Provide the [X, Y] coordinate of the cell's center where the given text is located.  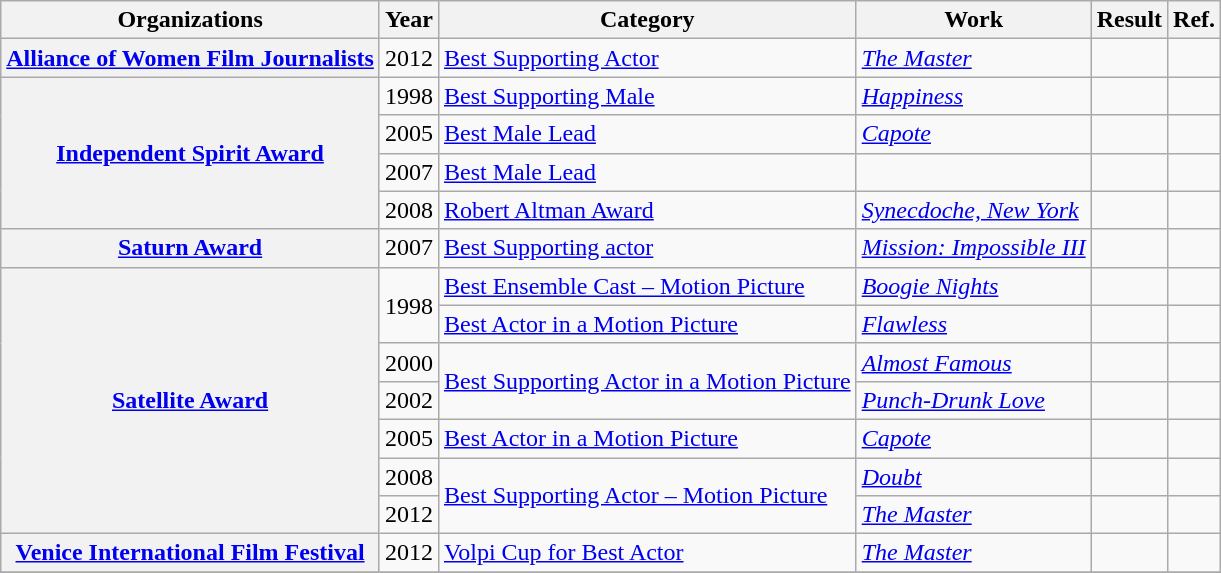
Robert Altman Award [647, 210]
Flawless [974, 324]
Volpi Cup for Best Actor [647, 553]
Synecdoche, New York [974, 210]
Year [408, 20]
Boogie Nights [974, 286]
2002 [408, 400]
Best Supporting Male [647, 96]
2000 [408, 362]
Best Supporting Actor – Motion Picture [647, 496]
Doubt [974, 477]
Best Ensemble Cast – Motion Picture [647, 286]
Venice International Film Festival [190, 553]
Saturn Award [190, 248]
Best Supporting Actor in a Motion Picture [647, 381]
Happiness [974, 96]
Ref. [1194, 20]
Organizations [190, 20]
Satellite Award [190, 400]
Mission: Impossible III [974, 248]
Punch-Drunk Love [974, 400]
Alliance of Women Film Journalists [190, 58]
Almost Famous [974, 362]
Best Supporting Actor [647, 58]
Independent Spirit Award [190, 153]
Category [647, 20]
Result [1129, 20]
Best Supporting actor [647, 248]
Work [974, 20]
